Provide the [X, Y] coordinate of the cell's center where the given text is located.  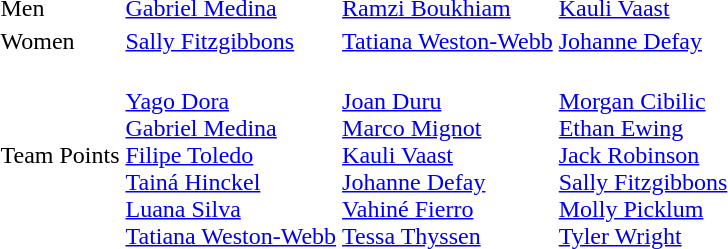
Tatiana Weston-Webb [448, 41]
Sally Fitzgibbons [231, 41]
